Find where the given text appears and provide that cell's center as [X, Y] coordinate. 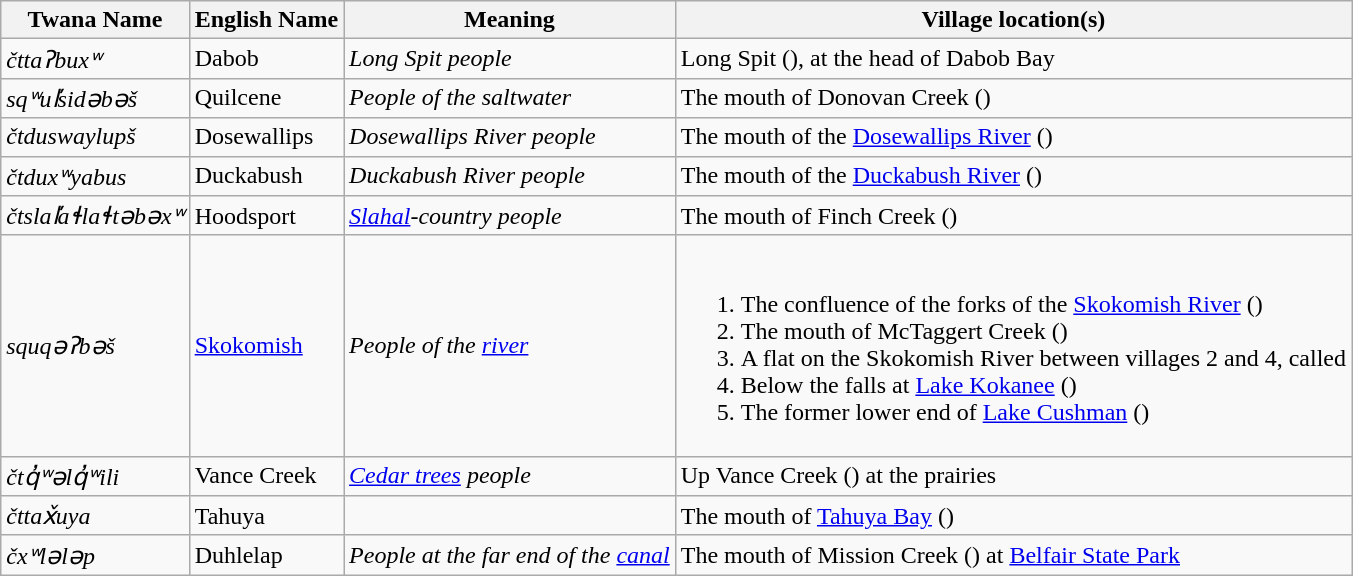
Twana Name [95, 20]
čtduswaylupš [95, 137]
Dosewallips [266, 137]
Long Spit (), at the head of Dabob Bay [1013, 59]
Skokomish [266, 346]
Quilcene [266, 98]
Duckabush River people [510, 176]
Duckabush [266, 176]
The mouth of the Duckabush River () [1013, 176]
The mouth of Finch Creek () [1013, 216]
The mouth of Tahuya Bay () [1013, 516]
The mouth of Mission Creek () at Belfair State Park [1013, 555]
čtduxʷyabus [95, 176]
The mouth of the Dosewallips River () [1013, 137]
Dosewallips River people [510, 137]
čtq̓ʷəlq̓ʷili [95, 476]
English Name [266, 20]
Up Vance Creek () at the prairies [1013, 476]
Dabob [266, 59]
sqʷul̕sidəbəš [95, 98]
Meaning [510, 20]
The mouth of Donovan Creek () [1013, 98]
čttaʔbuxʷ [95, 59]
Vance Creek [266, 476]
Duhlelap [266, 555]
Hoodsport [266, 216]
People of the saltwater [510, 98]
Slahal-country people [510, 216]
čtslal̕aɬlaɬtəbəxʷ [95, 216]
People at the far end of the canal [510, 555]
Tahuya [266, 516]
Village location(s) [1013, 20]
Long Spit people [510, 59]
čttax̌uya [95, 516]
People of the river [510, 346]
čxʷlələp [95, 555]
Cedar trees people [510, 476]
squqəʔbəš [95, 346]
